Provide the [x, y] coordinate of the cell's center where the given text is located.  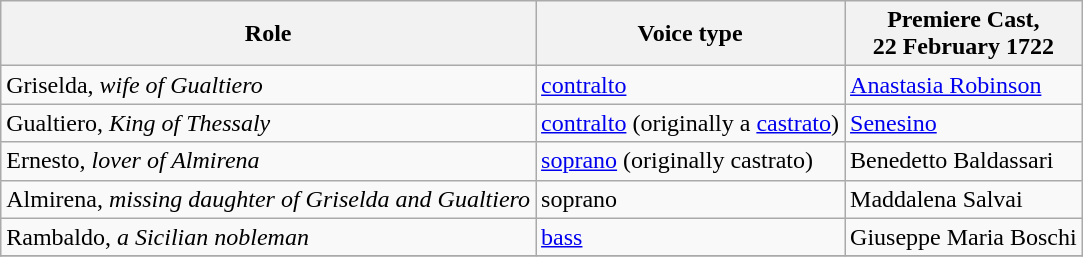
Rambaldo, a Sicilian nobleman [268, 237]
Griselda, wife of Gualtiero [268, 85]
bass [690, 237]
contralto [690, 85]
Senesino [964, 123]
Role [268, 34]
Maddalena Salvai [964, 199]
Giuseppe Maria Boschi [964, 237]
soprano (originally castrato) [690, 161]
contralto (originally a castrato) [690, 123]
Gualtiero, King of Thessaly [268, 123]
Voice type [690, 34]
soprano [690, 199]
Premiere Cast,22 February 1722 [964, 34]
Almirena, missing daughter of Griselda and Gualtiero [268, 199]
Anastasia Robinson [964, 85]
Ernesto, lover of Almirena [268, 161]
Benedetto Baldassari [964, 161]
